Output the [x, y] coordinate of the center of the cell containing the given text.  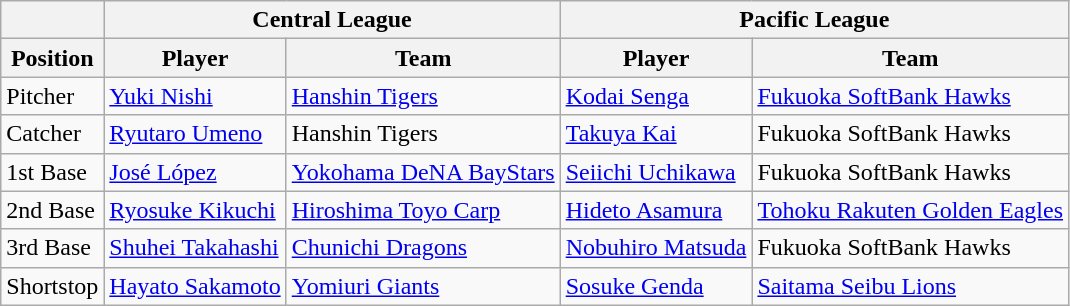
Shuhei Takahashi [195, 248]
Chunichi Dragons [423, 248]
Pacific League [814, 20]
Nobuhiro Matsuda [656, 248]
1st Base [52, 172]
Hayato Sakamoto [195, 286]
Catcher [52, 134]
Hiroshima Toyo Carp [423, 210]
Position [52, 58]
2nd Base [52, 210]
Seiichi Uchikawa [656, 172]
Yomiuri Giants [423, 286]
Sosuke Genda [656, 286]
3rd Base [52, 248]
Tohoku Rakuten Golden Eagles [910, 210]
Yuki Nishi [195, 96]
Hideto Asamura [656, 210]
Pitcher [52, 96]
Ryutaro Umeno [195, 134]
Yokohama DeNA BayStars [423, 172]
Central League [332, 20]
Ryosuke Kikuchi [195, 210]
Kodai Senga [656, 96]
Shortstop [52, 286]
Takuya Kai [656, 134]
José López [195, 172]
Saitama Seibu Lions [910, 286]
